Scan for the cell matching the given text and deliver its [x, y] coordinate at center. 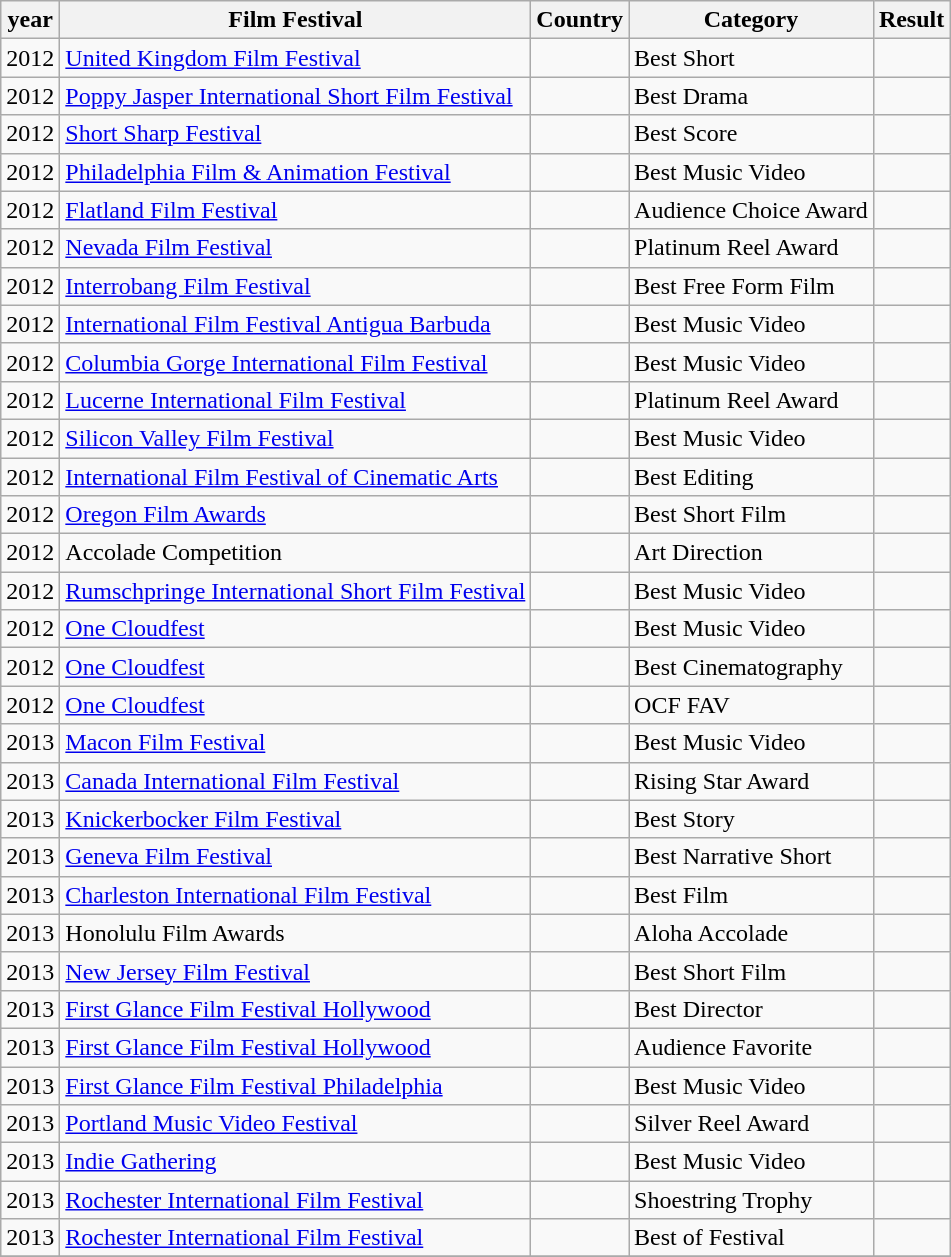
United Kingdom Film Festival [296, 58]
Best Score [752, 134]
Category [752, 20]
Best Free Form Film [752, 286]
International Film Festival of Cinematic Arts [296, 477]
International Film Festival Antigua Barbuda [296, 324]
year [30, 20]
Art Direction [752, 553]
Best Director [752, 1009]
Oregon Film Awards [296, 515]
Short Sharp Festival [296, 134]
Best of Festival [752, 1238]
Aloha Accolade [752, 933]
Best Narrative Short [752, 857]
Nevada Film Festival [296, 248]
Best Film [752, 895]
Silicon Valley Film Festival [296, 438]
Best Cinematography [752, 667]
Audience Favorite [752, 1047]
Philadelphia Film & Animation Festival [296, 172]
Charleston International Film Festival [296, 895]
Film Festival [296, 20]
First Glance Film Festival Philadelphia [296, 1085]
Interrobang Film Festival [296, 286]
Country [580, 20]
Indie Gathering [296, 1162]
Best Short [752, 58]
Poppy Jasper International Short Film Festival [296, 96]
OCF FAV [752, 705]
Shoestring Trophy [752, 1200]
Best Editing [752, 477]
Macon Film Festival [296, 743]
Best Drama [752, 96]
Knickerbocker Film Festival [296, 819]
Lucerne International Film Festival [296, 400]
Silver Reel Award [752, 1124]
Flatland Film Festival [296, 210]
Portland Music Video Festival [296, 1124]
Audience Choice Award [752, 210]
Accolade Competition [296, 553]
New Jersey Film Festival [296, 971]
Rumschpringe International Short Film Festival [296, 591]
Best Story [752, 819]
Honolulu Film Awards [296, 933]
Geneva Film Festival [296, 857]
Result [911, 20]
Rising Star Award [752, 781]
Columbia Gorge International Film Festival [296, 362]
Canada International Film Festival [296, 781]
